Find where the given text appears and provide that cell's center as [x, y] coordinate. 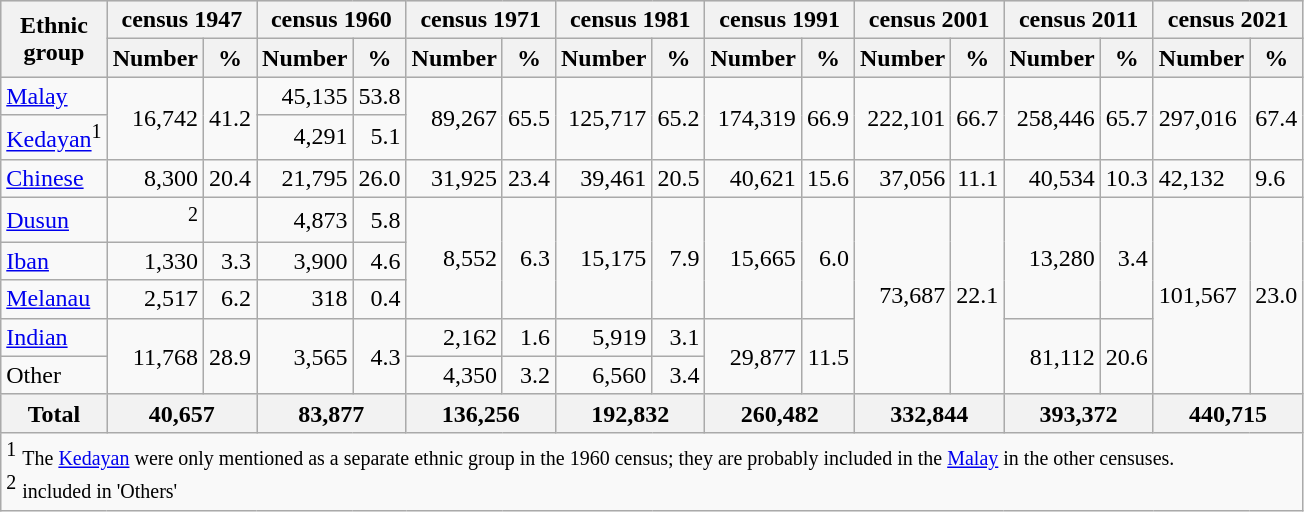
8,300 [155, 178]
26.0 [380, 178]
65.2 [678, 118]
4.3 [380, 356]
65.7 [1126, 118]
297,016 [1201, 118]
66.9 [828, 118]
15,665 [753, 258]
16,742 [155, 118]
3.1 [678, 337]
258,446 [1052, 118]
393,372 [1078, 413]
89,267 [454, 118]
census 1960 [332, 20]
101,567 [1201, 296]
census 2001 [928, 20]
40,621 [753, 178]
440,715 [1228, 413]
23.0 [1276, 296]
0.4 [380, 299]
174,319 [753, 118]
20.6 [1126, 356]
3,900 [305, 261]
Dusun [54, 220]
332,844 [928, 413]
4,291 [305, 138]
Malay [54, 96]
22.1 [978, 296]
83,877 [332, 413]
11.5 [828, 356]
23.4 [528, 178]
6.3 [528, 258]
census 1981 [630, 20]
Iban [54, 261]
10.3 [1126, 178]
1,330 [155, 261]
222,101 [902, 118]
28.9 [230, 356]
318 [305, 299]
125,717 [603, 118]
3.3 [230, 261]
66.7 [978, 118]
73,687 [902, 296]
53.8 [380, 96]
21,795 [305, 178]
Ethnicgroup [54, 39]
13,280 [1052, 258]
2,517 [155, 299]
2,162 [454, 337]
3,565 [305, 356]
260,482 [780, 413]
9.6 [1276, 178]
192,832 [630, 413]
Chinese [54, 178]
Total [54, 413]
20.5 [678, 178]
Melanau [54, 299]
census 1947 [182, 20]
15.6 [828, 178]
37,056 [902, 178]
5,919 [603, 337]
31,925 [454, 178]
65.5 [528, 118]
4,350 [454, 375]
8,552 [454, 258]
6.2 [230, 299]
census 2011 [1078, 20]
1.6 [528, 337]
Kedayan1 [54, 138]
67.4 [1276, 118]
42,132 [1201, 178]
3.2 [528, 375]
census 1991 [780, 20]
census 2021 [1228, 20]
40,534 [1052, 178]
20.4 [230, 178]
29,877 [753, 356]
7.9 [678, 258]
11.1 [978, 178]
5.8 [380, 220]
15,175 [603, 258]
5.1 [380, 138]
6.0 [828, 258]
Indian [54, 337]
39,461 [603, 178]
4.6 [380, 261]
41.2 [230, 118]
11,768 [155, 356]
136,256 [480, 413]
4,873 [305, 220]
81,112 [1052, 356]
45,135 [305, 96]
6,560 [603, 375]
40,657 [182, 413]
2 [155, 220]
Other [54, 375]
census 1971 [480, 20]
